From the cell containing the given text, extract its center point as (X, Y) coordinate. 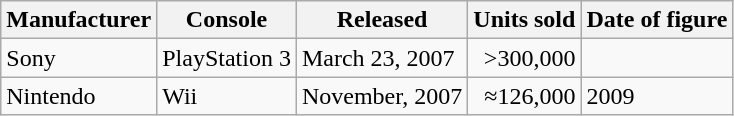
Manufacturer (79, 20)
Released (382, 20)
Date of figure (657, 20)
Wii (227, 96)
≈126,000 (524, 96)
Console (227, 20)
Sony (79, 58)
Nintendo (79, 96)
PlayStation 3 (227, 58)
Units sold (524, 20)
>300,000 (524, 58)
March 23, 2007 (382, 58)
2009 (657, 96)
November, 2007 (382, 96)
